Find where the given text appears and provide that cell's center as (x, y) coordinate. 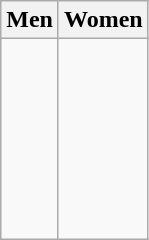
Men (30, 20)
Women (103, 20)
